Scan for the cell matching the given text and deliver its [X, Y] coordinate at center. 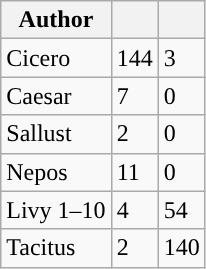
4 [134, 210]
Sallust [56, 134]
7 [134, 96]
11 [134, 172]
140 [182, 248]
Tacitus [56, 248]
Livy 1–10 [56, 210]
Cicero [56, 58]
54 [182, 210]
144 [134, 58]
3 [182, 58]
Nepos [56, 172]
Caesar [56, 96]
Author [56, 20]
